Return (x, y) of the center of cell containing provided text 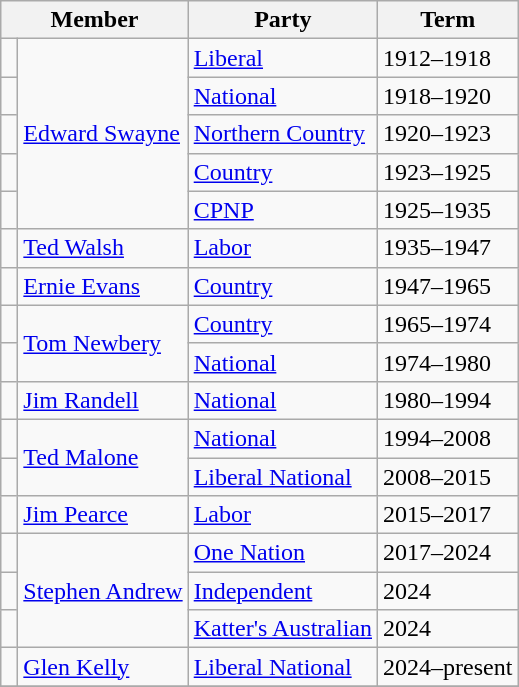
1994–2008 (448, 438)
Term (448, 20)
1918–1920 (448, 96)
One Nation (282, 553)
Party (282, 20)
1947–1965 (448, 286)
Stephen Andrew (103, 591)
1923–1925 (448, 172)
2008–2015 (448, 477)
1935–1947 (448, 248)
Ted Walsh (103, 248)
Edward Swayne (103, 134)
Ernie Evans (103, 286)
2017–2024 (448, 553)
1912–1918 (448, 58)
1920–1923 (448, 134)
2024–present (448, 667)
Northern Country (282, 134)
Liberal (282, 58)
1980–1994 (448, 400)
Jim Randell (103, 400)
1965–1974 (448, 324)
Katter's Australian (282, 629)
Member (94, 20)
Jim Pearce (103, 515)
Independent (282, 591)
1974–1980 (448, 362)
Ted Malone (103, 457)
2015–2017 (448, 515)
Tom Newbery (103, 343)
1925–1935 (448, 210)
Glen Kelly (103, 667)
CPNP (282, 210)
